From the cell containing the given text, extract its center point as [x, y] coordinate. 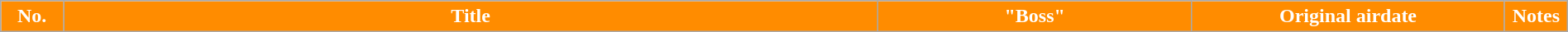
No. [32, 16]
Original airdate [1348, 16]
Title [471, 16]
Notes [1536, 16]
"Boss" [1035, 16]
